Identify which cell holds the provided text, then report its (X, Y) central coordinate. 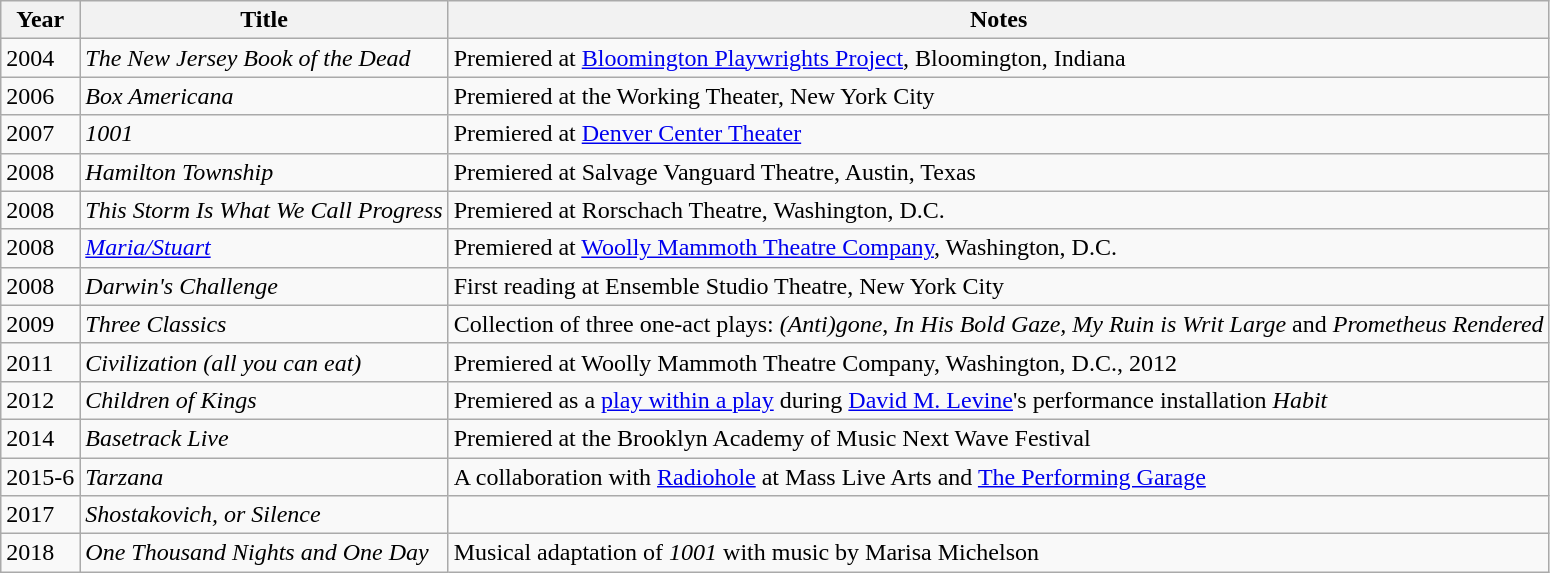
2012 (40, 400)
Premiered as a play within a play during David M. Levine's performance installation Habit (998, 400)
Darwin's Challenge (264, 286)
1001 (264, 134)
Notes (998, 20)
Premiered at Denver Center Theater (998, 134)
Basetrack Live (264, 438)
2009 (40, 324)
Premiered at Salvage Vanguard Theatre, Austin, Texas (998, 172)
2007 (40, 134)
Maria/Stuart (264, 248)
Premiered at the Working Theater, New York City (998, 96)
Musical adaptation of 1001 with music by Marisa Michelson (998, 553)
Premiered at the Brooklyn Academy of Music Next Wave Festival (998, 438)
The New Jersey Book of the Dead (264, 58)
Collection of three one-act plays: (Anti)gone, In His Bold Gaze, My Ruin is Writ Large and Prometheus Rendered (998, 324)
2004 (40, 58)
Premiered at Rorschach Theatre, Washington, D.C. (998, 210)
2014 (40, 438)
Year (40, 20)
2018 (40, 553)
Shostakovich, or Silence (264, 515)
A collaboration with Radiohole at Mass Live Arts and The Performing Garage (998, 477)
Hamilton Township (264, 172)
First reading at Ensemble Studio Theatre, New York City (998, 286)
Title (264, 20)
Box Americana (264, 96)
Premiered at Woolly Mammoth Theatre Company, Washington, D.C., 2012 (998, 362)
2017 (40, 515)
Civilization (all you can eat) (264, 362)
Premiered at Woolly Mammoth Theatre Company, Washington, D.C. (998, 248)
2011 (40, 362)
Three Classics (264, 324)
2006 (40, 96)
Premiered at Bloomington Playwrights Project, Bloomington, Indiana (998, 58)
Tarzana (264, 477)
One Thousand Nights and One Day (264, 553)
Children of Kings (264, 400)
This Storm Is What We Call Progress (264, 210)
2015-6 (40, 477)
